Locate the cell with the specified text and output its (x, y) center coordinate. 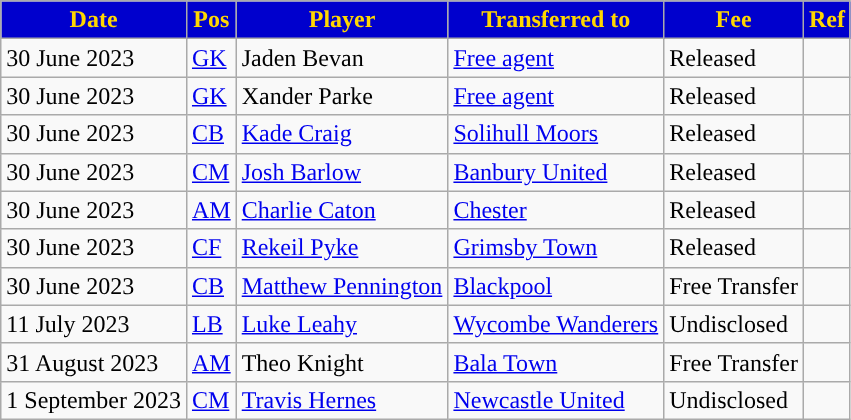
Charlie Caton (342, 210)
Theo Knight (342, 362)
LB (211, 324)
CF (211, 248)
Ref (826, 20)
11 July 2023 (94, 324)
Fee (734, 20)
Luke Leahy (342, 324)
Kade Craig (342, 134)
Josh Barlow (342, 172)
Solihull Moors (556, 134)
31 August 2023 (94, 362)
Blackpool (556, 286)
Grimsby Town (556, 248)
Travis Hernes (342, 400)
Bala Town (556, 362)
Banbury United (556, 172)
Date (94, 20)
Rekeil Pyke (342, 248)
Player (342, 20)
Matthew Pennington (342, 286)
Pos (211, 20)
Jaden Bevan (342, 58)
Transferred to (556, 20)
Wycombe Wanderers (556, 324)
1 September 2023 (94, 400)
Xander Parke (342, 96)
Chester (556, 210)
Newcastle United (556, 400)
